For the text-containing cell, return its midpoint in (X, Y) coordinate format. 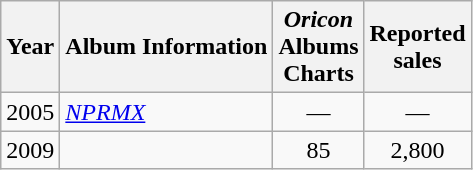
OriconAlbumsCharts (318, 47)
Year (30, 47)
Album Information (166, 47)
2009 (30, 150)
2,800 (418, 150)
2005 (30, 112)
85 (318, 150)
Reportedsales (418, 47)
NPRMX (166, 112)
